Pinpoint the cell where the given text exists, returning its (x, y) midpoint coordinate. 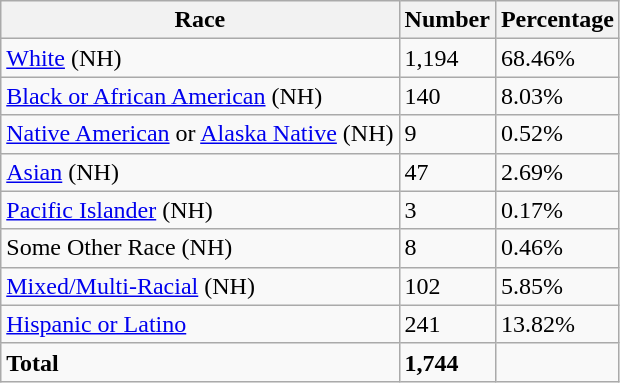
Number (447, 20)
Race (200, 20)
0.17% (557, 210)
68.46% (557, 58)
9 (447, 134)
Some Other Race (NH) (200, 248)
102 (447, 286)
140 (447, 96)
5.85% (557, 286)
1,744 (447, 362)
8.03% (557, 96)
241 (447, 324)
Asian (NH) (200, 172)
Hispanic or Latino (200, 324)
3 (447, 210)
13.82% (557, 324)
0.46% (557, 248)
2.69% (557, 172)
8 (447, 248)
0.52% (557, 134)
Total (200, 362)
Pacific Islander (NH) (200, 210)
White (NH) (200, 58)
47 (447, 172)
Percentage (557, 20)
Mixed/Multi-Racial (NH) (200, 286)
Native American or Alaska Native (NH) (200, 134)
Black or African American (NH) (200, 96)
1,194 (447, 58)
